Detect which cell encompasses the target text, then output its (x, y) center coordinate. 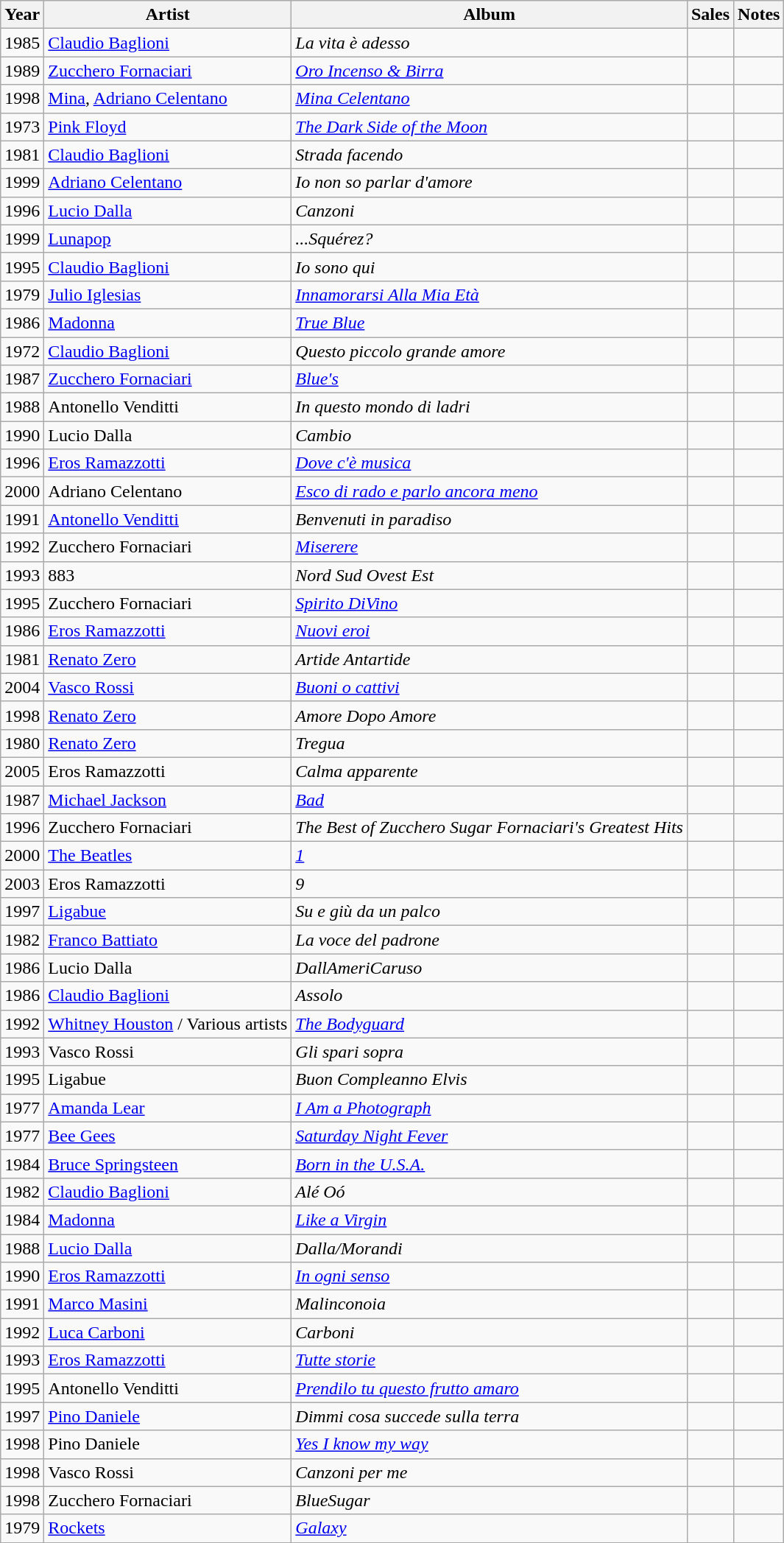
Amanda Lear (168, 1108)
Nuovi eroi (490, 631)
1980 (22, 743)
Bad (490, 799)
1 (490, 856)
The Best of Zucchero Sugar Fornaciari's Greatest Hits (490, 828)
Oro Incenso & Birra (490, 71)
Franco Battiato (168, 940)
The Dark Side of the Moon (490, 127)
Bee Gees (168, 1136)
Canzoni (490, 211)
1972 (22, 351)
Questo piccolo grande amore (490, 351)
Innamorarsi Alla Mia Età (490, 295)
Dove c'è musica (490, 463)
True Blue (490, 323)
Io non so parlar d'amore (490, 183)
Rockets (168, 1528)
Notes (759, 15)
Born in the U.S.A. (490, 1164)
Album (490, 15)
Galaxy (490, 1528)
Blue's (490, 379)
Mina Celentano (490, 99)
Esco di rado e parlo ancora meno (490, 491)
In questo mondo di ladri (490, 407)
I Am a Photograph (490, 1108)
Malinconoia (490, 1304)
Spirito DiVino (490, 603)
...Squérez? (490, 239)
Tutte storie (490, 1360)
Alé Oó (490, 1192)
Carboni (490, 1332)
Buon Compleanno Elvis (490, 1080)
Saturday Night Fever (490, 1136)
9 (490, 884)
Whitney Houston / Various artists (168, 1024)
Mina, Adriano Celentano (168, 99)
Miserere (490, 547)
2004 (22, 687)
Su e giù da un palco (490, 912)
Lunapop (168, 239)
Strada facendo (490, 155)
Tregua (490, 743)
The Bodyguard (490, 1024)
The Beatles (168, 856)
1973 (22, 127)
In ogni senso (490, 1276)
Gli spari sopra (490, 1052)
Assolo (490, 996)
Artist (168, 15)
Michael Jackson (168, 799)
Luca Carboni (168, 1332)
883 (168, 575)
2003 (22, 884)
Prendilo tu questo frutto amaro (490, 1388)
Year (22, 15)
Nord Sud Ovest Est (490, 575)
2005 (22, 771)
DallAmeriCaruso (490, 968)
Benvenuti in paradiso (490, 519)
Julio Iglesias (168, 295)
Marco Masini (168, 1304)
1989 (22, 71)
Dalla/Morandi (490, 1248)
Dimmi cosa succede sulla terra (490, 1416)
Like a Virgin (490, 1220)
Artide Antartide (490, 659)
Canzoni per me (490, 1472)
Bruce Springsteen (168, 1164)
Calma apparente (490, 771)
La vita è adesso (490, 43)
Cambio (490, 435)
1985 (22, 43)
Pink Floyd (168, 127)
Buoni o cattivi (490, 687)
Amore Dopo Amore (490, 715)
BlueSugar (490, 1500)
La voce del padrone (490, 940)
Sales (710, 15)
Yes I know my way (490, 1444)
Io sono qui (490, 267)
